Identify which cell holds the provided text, then report its (x, y) central coordinate. 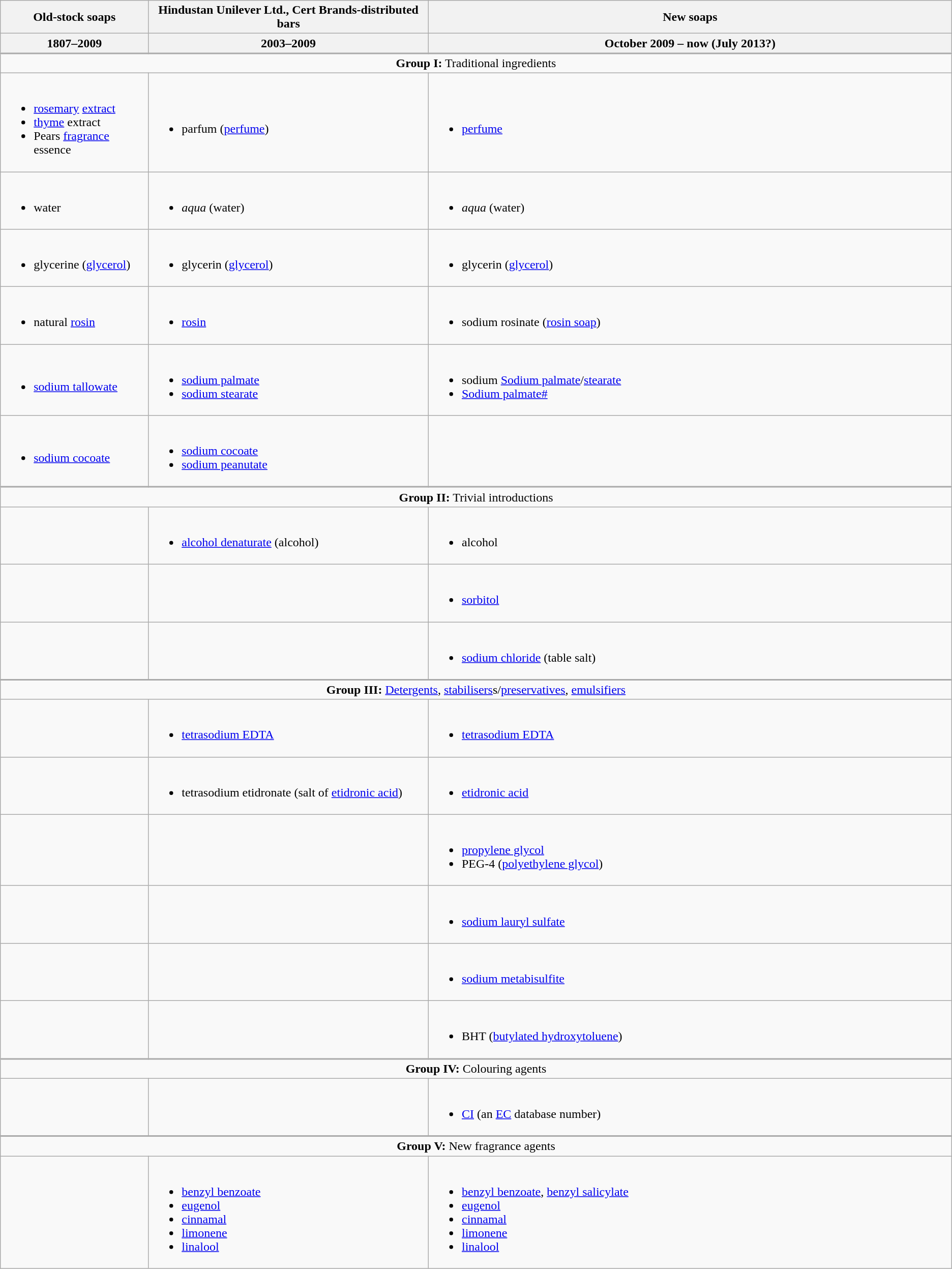
tetrasodium etidronate (salt of etidronic acid) (289, 785)
Group III: Detergents, stabiliserss/preservatives, emulsifiers (476, 690)
rosemary extractthyme extractPears fragrance essence (74, 122)
water (74, 200)
sodium tallowate (74, 380)
sodium cocoate (74, 452)
sodium rosinate (rosin soap) (690, 315)
perfume (690, 122)
Group V: New fragrance agents (476, 1146)
sodium cocoatesodium peanutate (289, 452)
propylene glycolPEG-4 (polyethylene glycol) (690, 850)
CI (an EC database number) (690, 1107)
Group I: Traditional ingredients (476, 63)
Old-stock soaps (74, 17)
rosin (289, 315)
sodium palmatesodium stearate (289, 380)
benzyl benzoate, benzyl salicylateeugenolcinnamallimonenelinalool (690, 1213)
glycerine (glycerol) (74, 258)
sodium chloride (table salt) (690, 651)
Group IV: Colouring agents (476, 1068)
etidronic acid (690, 785)
Hindustan Unilever Ltd., Cert Brands-distributed bars (289, 17)
benzyl benzoateeugenolcinnamallimonenelinalool (289, 1213)
alcohol denaturate (alcohol) (289, 535)
October 2009 – now (July 2013?) (690, 44)
parfum (perfume) (289, 122)
2003–2009 (289, 44)
natural rosin (74, 315)
Group II: Trivial introductions (476, 497)
alcohol (690, 535)
sodium lauryl sulfate (690, 914)
New soaps (690, 17)
sodium metabisulfite (690, 971)
sorbitol (690, 593)
sodium Sodium palmate/stearateSodium palmate# (690, 380)
BHT (butylated hydroxytoluene) (690, 1029)
1807–2009 (74, 44)
